Identify which cell holds the provided text, then report its [X, Y] central coordinate. 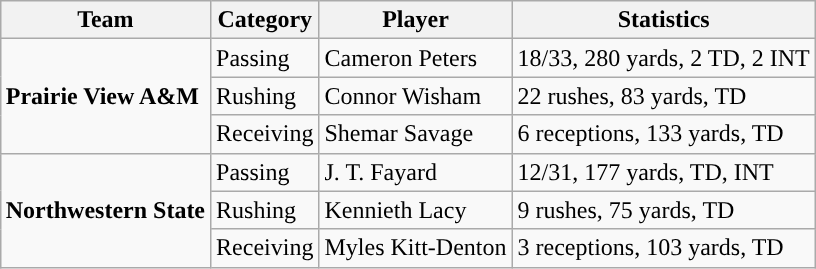
Category [265, 20]
Myles Kitt-Denton [416, 248]
22 rushes, 83 yards, TD [664, 96]
J. T. Fayard [416, 172]
6 receptions, 133 yards, TD [664, 134]
Connor Wisham [416, 96]
Shemar Savage [416, 134]
Northwestern State [105, 210]
3 receptions, 103 yards, TD [664, 248]
Team [105, 20]
Player [416, 20]
Statistics [664, 20]
Prairie View A&M [105, 96]
18/33, 280 yards, 2 TD, 2 INT [664, 58]
Cameron Peters [416, 58]
Kennieth Lacy [416, 210]
12/31, 177 yards, TD, INT [664, 172]
9 rushes, 75 yards, TD [664, 210]
